For the text-containing cell, return its midpoint in (X, Y) coordinate format. 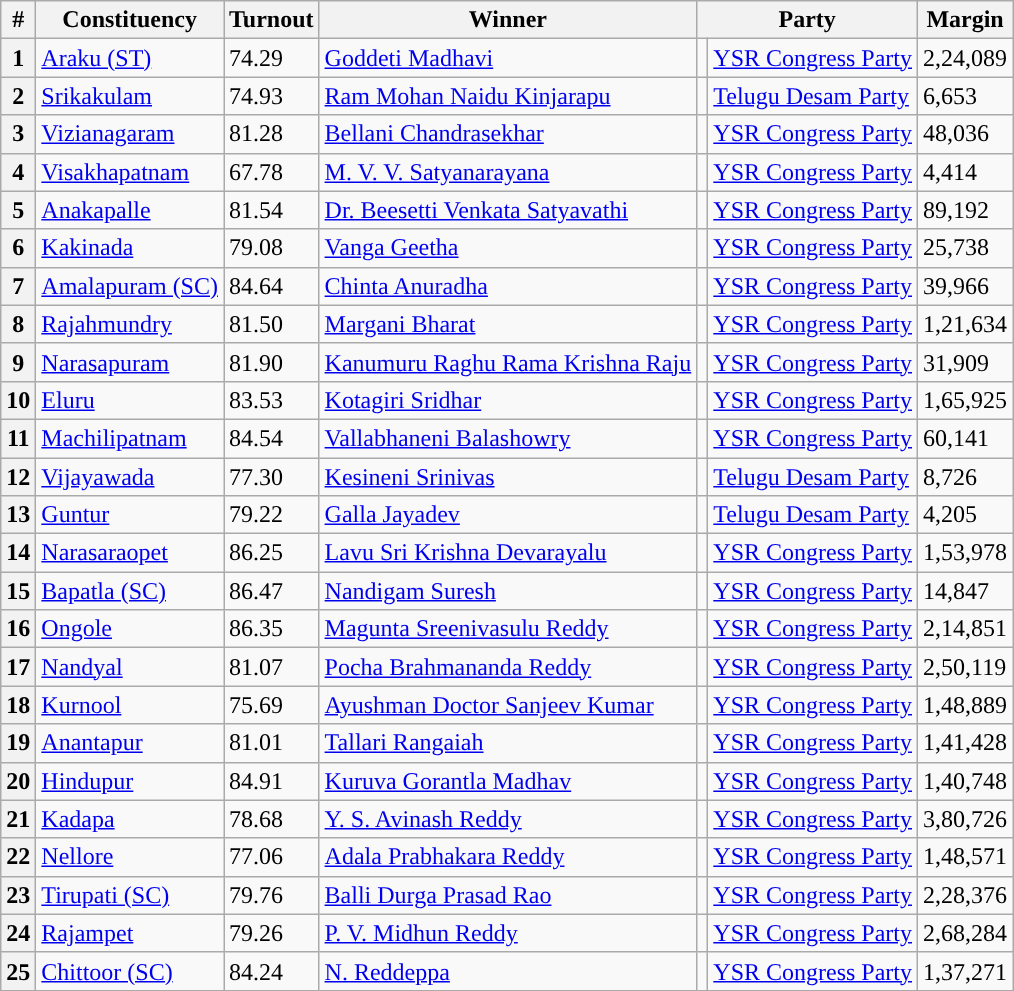
Turnout (272, 20)
74.29 (272, 58)
22 (18, 857)
Kadapa (130, 819)
Bapatla (SC) (130, 591)
2,24,089 (966, 58)
81.07 (272, 667)
1,41,428 (966, 743)
6 (18, 248)
81.50 (272, 324)
Winner (508, 20)
79.26 (272, 933)
79.76 (272, 895)
67.78 (272, 172)
7 (18, 286)
60,141 (966, 438)
Bellani Chandrasekhar (508, 134)
2,14,851 (966, 629)
Eluru (130, 400)
Party (808, 20)
3,80,726 (966, 819)
81.01 (272, 743)
24 (18, 933)
84.24 (272, 971)
Nellore (130, 857)
84.91 (272, 781)
Kakinada (130, 248)
Vallabhaneni Balashowry (508, 438)
18 (18, 705)
Rajampet (130, 933)
P. V. Midhun Reddy (508, 933)
Hindupur (130, 781)
Nandigam Suresh (508, 591)
81.54 (272, 210)
79.08 (272, 248)
Tirupati (SC) (130, 895)
89,192 (966, 210)
Lavu Sri Krishna Devarayalu (508, 553)
Margin (966, 20)
39,966 (966, 286)
14,847 (966, 591)
77.30 (272, 477)
Guntur (130, 515)
2,28,376 (966, 895)
Margani Bharat (508, 324)
17 (18, 667)
5 (18, 210)
1,65,925 (966, 400)
4,414 (966, 172)
15 (18, 591)
81.90 (272, 362)
13 (18, 515)
21 (18, 819)
6,653 (966, 96)
2,68,284 (966, 933)
Ayushman Doctor Sanjeev Kumar (508, 705)
9 (18, 362)
Kotagiri Sridhar (508, 400)
11 (18, 438)
Kurnool (130, 705)
2,50,119 (966, 667)
1,37,271 (966, 971)
Kesineni Srinivas (508, 477)
Vizianagaram (130, 134)
83.53 (272, 400)
19 (18, 743)
Anakapalle (130, 210)
79.22 (272, 515)
84.64 (272, 286)
Y. S. Avinash Reddy (508, 819)
Visakhapatnam (130, 172)
Vijayawada (130, 477)
Chittoor (SC) (130, 971)
Vanga Geetha (508, 248)
Araku (ST) (130, 58)
Kanumuru Raghu Rama Krishna Raju (508, 362)
Dr. Beesetti Venkata Satyavathi (508, 210)
75.69 (272, 705)
Narasapuram (130, 362)
Goddeti Madhavi (508, 58)
2 (18, 96)
20 (18, 781)
1,48,889 (966, 705)
Constituency (130, 20)
4,205 (966, 515)
Machilipatnam (130, 438)
84.54 (272, 438)
N. Reddeppa (508, 971)
16 (18, 629)
# (18, 20)
12 (18, 477)
8,726 (966, 477)
Amalapuram (SC) (130, 286)
4 (18, 172)
81.28 (272, 134)
Kuruva Gorantla Madhav (508, 781)
86.47 (272, 591)
74.93 (272, 96)
Ram Mohan Naidu Kinjarapu (508, 96)
Tallari Rangaiah (508, 743)
25 (18, 971)
Balli Durga Prasad Rao (508, 895)
1 (18, 58)
77.06 (272, 857)
86.35 (272, 629)
Adala Prabhakara Reddy (508, 857)
31,909 (966, 362)
Galla Jayadev (508, 515)
8 (18, 324)
Magunta Sreenivasulu Reddy (508, 629)
78.68 (272, 819)
23 (18, 895)
48,036 (966, 134)
1,21,634 (966, 324)
Srikakulam (130, 96)
Anantapur (130, 743)
25,738 (966, 248)
Pocha Brahmananda Reddy (508, 667)
Nandyal (130, 667)
M. V. V. Satyanarayana (508, 172)
Narasaraopet (130, 553)
14 (18, 553)
Chinta Anuradha (508, 286)
1,48,571 (966, 857)
Rajahmundry (130, 324)
Ongole (130, 629)
1,53,978 (966, 553)
10 (18, 400)
1,40,748 (966, 781)
3 (18, 134)
86.25 (272, 553)
